From the cell containing the given text, extract its center point as (x, y) coordinate. 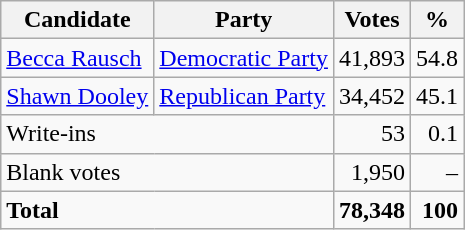
Votes (372, 20)
Total (168, 210)
1,950 (372, 172)
Republican Party (244, 96)
– (438, 172)
Party (244, 20)
0.1 (438, 134)
Write-ins (168, 134)
100 (438, 210)
% (438, 20)
34,452 (372, 96)
Blank votes (168, 172)
Becca Rausch (78, 58)
53 (372, 134)
Democratic Party (244, 58)
54.8 (438, 58)
78,348 (372, 210)
41,893 (372, 58)
45.1 (438, 96)
Shawn Dooley (78, 96)
Candidate (78, 20)
